Return (X, Y) of the center of cell containing provided text 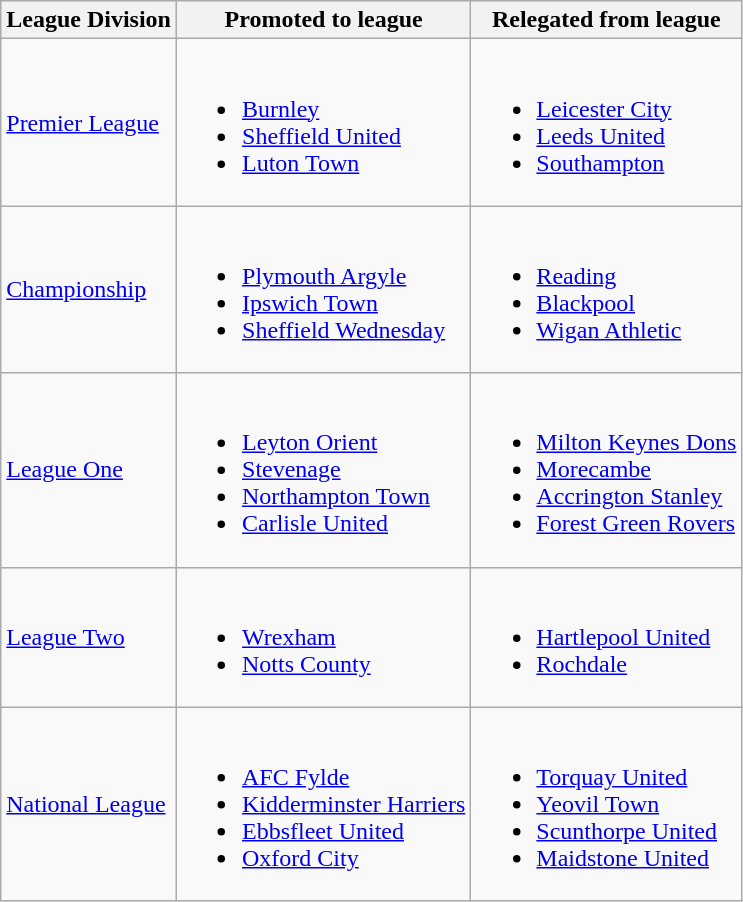
Leicester City Leeds United Southampton (606, 122)
Leyton Orient Stevenage Northampton Town Carlisle United (324, 470)
Reading Blackpool Wigan Athletic (606, 290)
Championship (89, 290)
AFC Fylde Kidderminster Harriers Ebbsfleet United Oxford City (324, 804)
League Two (89, 637)
Premier League (89, 122)
Milton Keynes Dons Morecambe Accrington Stanley Forest Green Rovers (606, 470)
Wrexham Notts County (324, 637)
League One (89, 470)
Torquay United Yeovil Town Scunthorpe United Maidstone United (606, 804)
National League (89, 804)
Plymouth Argyle Ipswich Town Sheffield Wednesday (324, 290)
Relegated from league (606, 20)
Hartlepool United Rochdale (606, 637)
Promoted to league (324, 20)
Burnley Sheffield United Luton Town (324, 122)
League Division (89, 20)
